Detect which cell encompasses the target text, then output its [x, y] center coordinate. 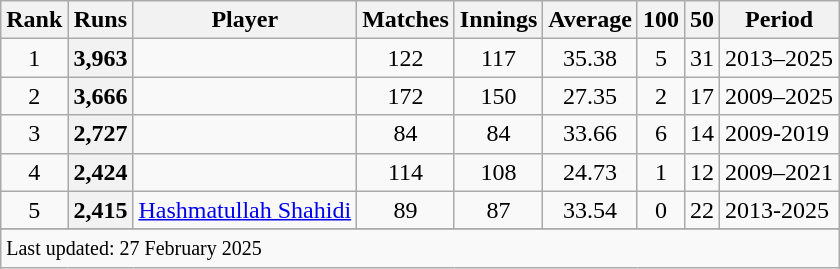
3 [34, 134]
2009-2019 [778, 134]
4 [34, 172]
2009–2021 [778, 172]
122 [406, 58]
Hashmatullah Shahidi [245, 210]
Runs [100, 20]
114 [406, 172]
3,666 [100, 96]
Period [778, 20]
50 [702, 20]
117 [498, 58]
Last updated: 27 February 2025 [420, 248]
31 [702, 58]
2,415 [100, 210]
Innings [498, 20]
24.73 [590, 172]
12 [702, 172]
Player [245, 20]
27.35 [590, 96]
3,963 [100, 58]
2009–2025 [778, 96]
35.38 [590, 58]
2013–2025 [778, 58]
2,424 [100, 172]
33.54 [590, 210]
Matches [406, 20]
172 [406, 96]
17 [702, 96]
2013-2025 [778, 210]
14 [702, 134]
22 [702, 210]
Rank [34, 20]
0 [660, 210]
2,727 [100, 134]
87 [498, 210]
89 [406, 210]
6 [660, 134]
108 [498, 172]
33.66 [590, 134]
Average [590, 20]
100 [660, 20]
150 [498, 96]
